Scan for the cell matching the given text and deliver its [X, Y] coordinate at center. 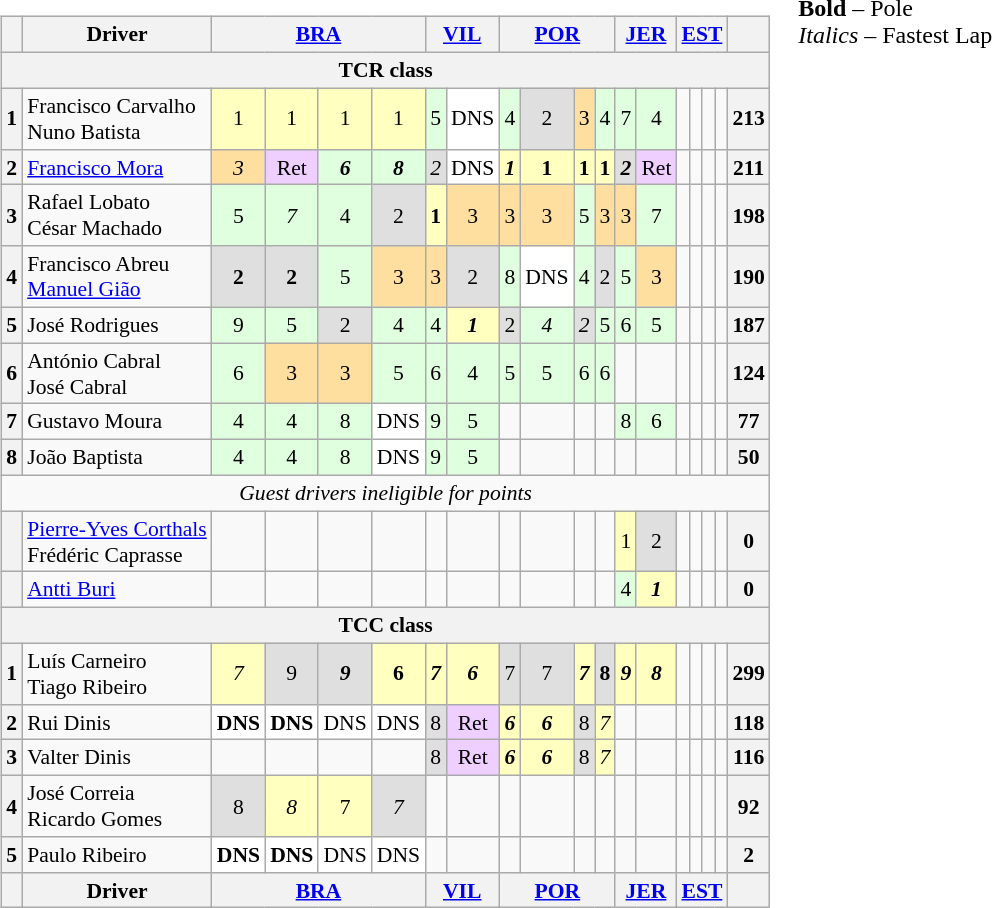
José Rodrigues [117, 325]
50 [748, 457]
António Cabral José Cabral [117, 374]
Rafael Lobato César Machado [117, 216]
Francisco Carvalho Nuno Batista [117, 118]
Rui Dinis [117, 722]
116 [748, 758]
190 [748, 276]
Luís Carneiro Tiago Ribeiro [117, 674]
Antti Buri [117, 590]
Francisco Abreu Manuel Gião [117, 276]
TCC class [386, 625]
77 [748, 422]
Francisco Mora [117, 167]
299 [748, 674]
Paulo Ribeiro [117, 855]
Guest drivers ineligible for points [386, 493]
118 [748, 722]
187 [748, 325]
213 [748, 118]
TCR class [386, 70]
211 [748, 167]
198 [748, 216]
Valter Dinis [117, 758]
Pierre-Yves Corthals Frédéric Caprasse [117, 542]
124 [748, 374]
92 [748, 806]
Gustavo Moura [117, 422]
José Correia Ricardo Gomes [117, 806]
João Baptista [117, 457]
